Capture the cell that displays the provided text and extract its [x, y] central coordinate. 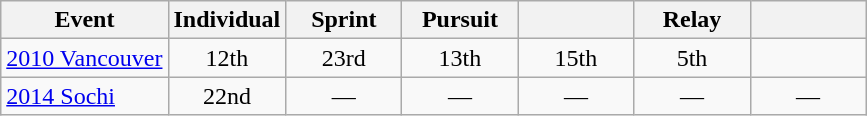
13th [460, 58]
Individual [227, 20]
23rd [344, 58]
22nd [227, 96]
15th [576, 58]
2010 Vancouver [84, 58]
5th [692, 58]
2014 Sochi [84, 96]
Sprint [344, 20]
Relay [692, 20]
Pursuit [460, 20]
12th [227, 58]
Event [84, 20]
